Output the [x, y] coordinate of the center of the cell containing the given text.  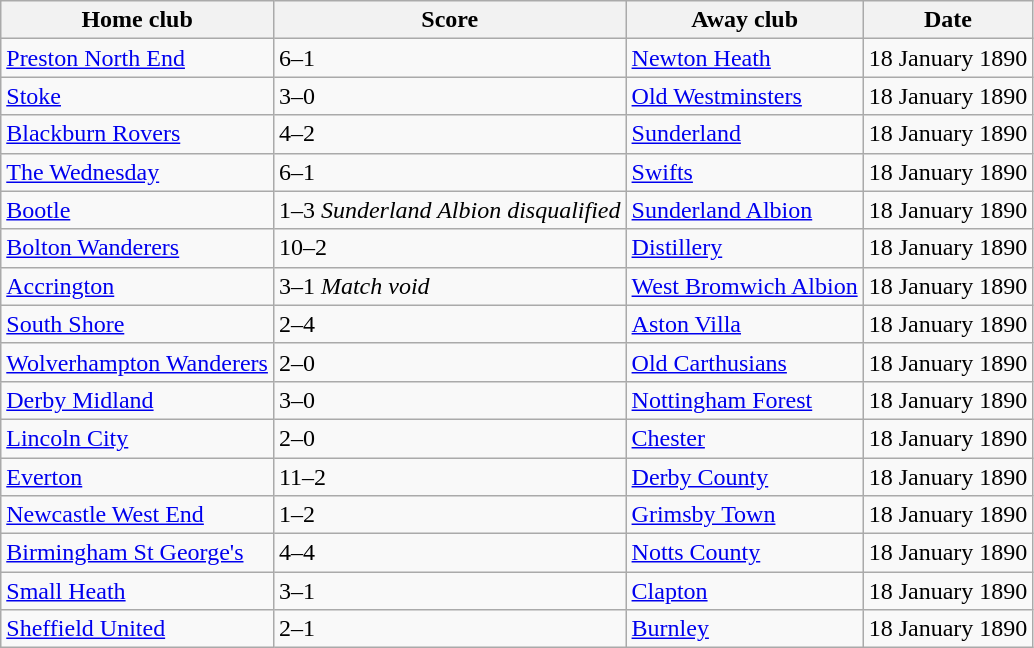
4–2 [450, 134]
10–2 [450, 248]
Sunderland Albion [744, 210]
Distillery [744, 248]
The Wednesday [138, 172]
Small Heath [138, 591]
Newcastle West End [138, 515]
2–1 [450, 629]
Lincoln City [138, 438]
Accrington [138, 286]
Aston Villa [744, 324]
Swifts [744, 172]
Nottingham Forest [744, 400]
11–2 [450, 477]
Grimsby Town [744, 515]
Blackburn Rovers [138, 134]
Everton [138, 477]
1–3 Sunderland Albion disqualified [450, 210]
3–1 Match void [450, 286]
South Shore [138, 324]
West Bromwich Albion [744, 286]
Sunderland [744, 134]
Chester [744, 438]
4–4 [450, 553]
Burnley [744, 629]
Stoke [138, 96]
Date [948, 20]
Away club [744, 20]
2–4 [450, 324]
Old Westminsters [744, 96]
Wolverhampton Wanderers [138, 362]
Derby County [744, 477]
Home club [138, 20]
Clapton [744, 591]
Sheffield United [138, 629]
Preston North End [138, 58]
Birmingham St George's [138, 553]
Bolton Wanderers [138, 248]
Score [450, 20]
Notts County [744, 553]
Old Carthusians [744, 362]
3–1 [450, 591]
Newton Heath [744, 58]
1–2 [450, 515]
Derby Midland [138, 400]
Bootle [138, 210]
